Locate the cell with the specified text and output its [x, y] center coordinate. 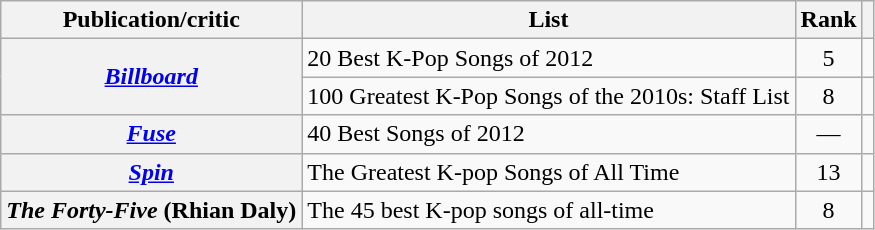
Spin [152, 172]
13 [828, 172]
— [828, 134]
The Greatest K-pop Songs of All Time [548, 172]
20 Best K-Pop Songs of 2012 [548, 58]
Rank [828, 20]
Billboard [152, 77]
100 Greatest K-Pop Songs of the 2010s: Staff List [548, 96]
5 [828, 58]
The 45 best K-pop songs of all-time [548, 210]
Publication/critic [152, 20]
40 Best Songs of 2012 [548, 134]
List [548, 20]
The Forty-Five (Rhian Daly) [152, 210]
Fuse [152, 134]
